Scan for the cell matching the given text and deliver its [x, y] coordinate at center. 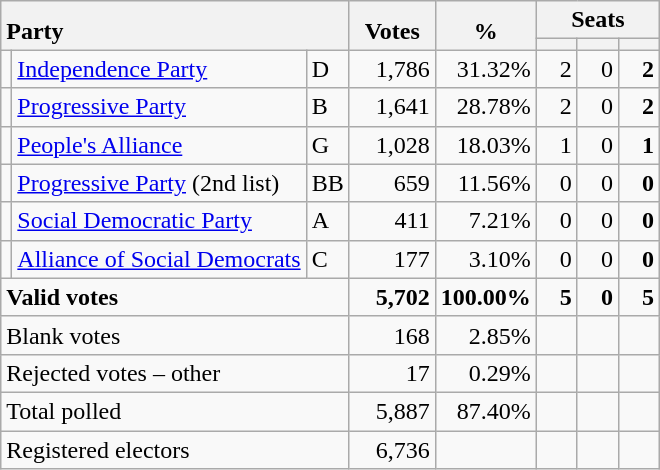
Votes [392, 26]
7.21% [486, 221]
People's Alliance [159, 145]
1,786 [392, 69]
1,028 [392, 145]
Total polled [175, 411]
B [328, 107]
Valid votes [175, 297]
Progressive Party [159, 107]
100.00% [486, 297]
168 [392, 335]
A [328, 221]
31.32% [486, 69]
Social Democratic Party [159, 221]
2.85% [486, 335]
Alliance of Social Democrats [159, 259]
D [328, 69]
1,641 [392, 107]
5,702 [392, 297]
Rejected votes – other [175, 373]
Seats [598, 20]
177 [392, 259]
659 [392, 183]
17 [392, 373]
87.40% [486, 411]
G [328, 145]
Progressive Party (2nd list) [159, 183]
Independence Party [159, 69]
6,736 [392, 449]
% [486, 26]
11.56% [486, 183]
3.10% [486, 259]
18.03% [486, 145]
5,887 [392, 411]
BB [328, 183]
Registered electors [175, 449]
0.29% [486, 373]
Blank votes [175, 335]
Party [175, 26]
C [328, 259]
28.78% [486, 107]
411 [392, 221]
